Capture the cell that displays the provided text and extract its (X, Y) central coordinate. 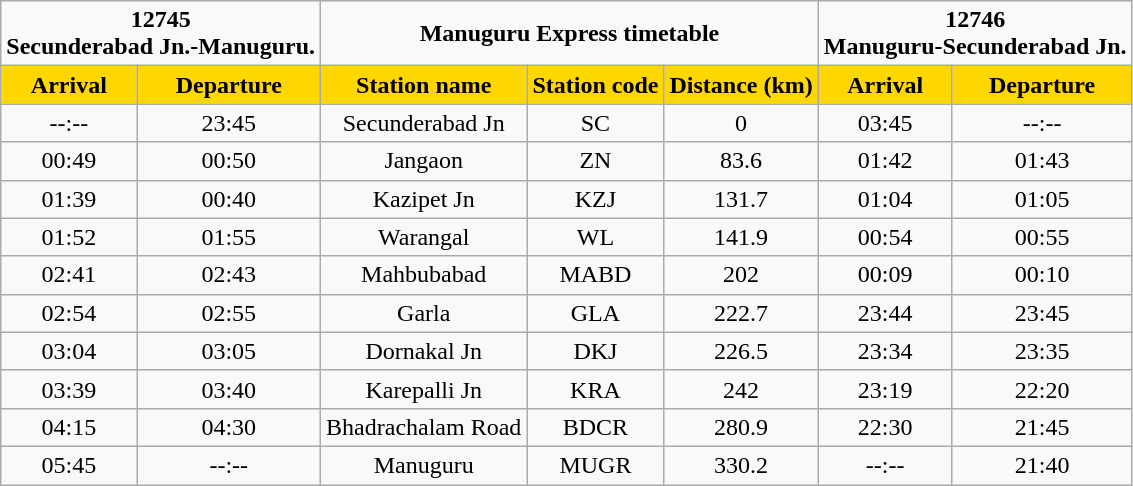
21:45 (1042, 427)
Kazipet Jn (424, 199)
202 (741, 275)
22:30 (885, 427)
Station code (596, 85)
02:43 (229, 275)
00:50 (229, 161)
21:40 (1042, 465)
03:05 (229, 351)
01:04 (885, 199)
05:45 (69, 465)
12745 Secunderabad Jn.-Manuguru. (161, 34)
Mahbubabad (424, 275)
222.7 (741, 313)
Secunderabad Jn (424, 123)
141.9 (741, 237)
04:15 (69, 427)
MABD (596, 275)
00:40 (229, 199)
Garla (424, 313)
GLA (596, 313)
00:54 (885, 237)
Distance (km) (741, 85)
22:20 (1042, 389)
12746 Manuguru-Secunderabad Jn. (975, 34)
03:40 (229, 389)
Jangaon (424, 161)
02:55 (229, 313)
03:45 (885, 123)
0 (741, 123)
KZJ (596, 199)
02:41 (69, 275)
330.2 (741, 465)
23:34 (885, 351)
00:10 (1042, 275)
23:19 (885, 389)
Karepalli Jn (424, 389)
242 (741, 389)
280.9 (741, 427)
MUGR (596, 465)
01:05 (1042, 199)
Manuguru Express timetable (570, 34)
03:04 (69, 351)
02:54 (69, 313)
KRA (596, 389)
00:49 (69, 161)
ZN (596, 161)
23:35 (1042, 351)
01:39 (69, 199)
04:30 (229, 427)
Station name (424, 85)
Bhadrachalam Road (424, 427)
01:52 (69, 237)
23:44 (885, 313)
01:43 (1042, 161)
Dornakal Jn (424, 351)
BDCR (596, 427)
01:42 (885, 161)
00:55 (1042, 237)
226.5 (741, 351)
03:39 (69, 389)
83.6 (741, 161)
DKJ (596, 351)
Manuguru (424, 465)
SC (596, 123)
00:09 (885, 275)
01:55 (229, 237)
Warangal (424, 237)
WL (596, 237)
131.7 (741, 199)
